Return the [X, Y] coordinate for the center point of the cell that contains the specified text.  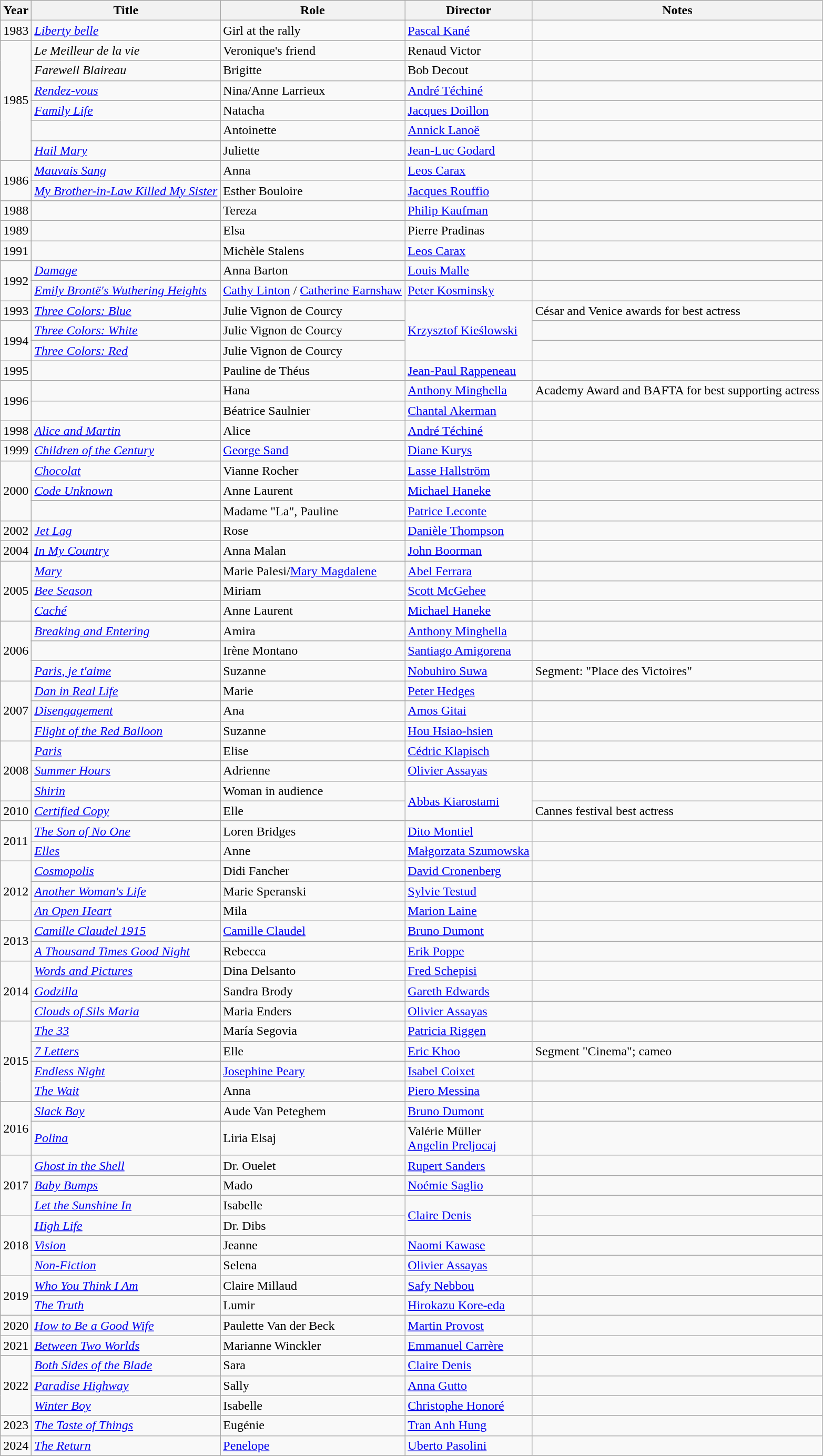
Paulette Van der Beck [312, 1326]
1996 [16, 401]
Family Life [126, 110]
Eric Khoo [469, 1051]
Ghost in the Shell [126, 1165]
Clouds of Sils Maria [126, 1011]
2007 [16, 711]
Words and Pictures [126, 971]
Summer Hours [126, 771]
Cathy Linton / Catherine Earnshaw [312, 291]
2012 [16, 891]
1986 [16, 180]
Let the Sunshine In [126, 1205]
2023 [16, 1426]
Title [126, 11]
Mado [312, 1185]
Paris [126, 751]
1983 [16, 30]
Cosmopolis [126, 871]
Safy Nebbou [469, 1286]
2000 [16, 491]
Adrienne [312, 771]
Sally [312, 1386]
Shirin [126, 791]
Three Colors: Red [126, 351]
Another Woman's Life [126, 891]
2002 [16, 531]
Director [469, 11]
Renaud Victor [469, 50]
Paradise Highway [126, 1386]
Mary [126, 571]
Children of the Century [126, 451]
Academy Award and BAFTA for best supporting actress [677, 391]
David Cronenberg [469, 871]
Naomi Kawase [469, 1246]
Woman in audience [312, 791]
Dr. Ouelet [312, 1165]
1993 [16, 311]
Piero Messina [469, 1091]
Rebecca [312, 951]
Anna Barton [312, 271]
Dan in Real Life [126, 691]
2015 [16, 1061]
Segment: "Place des Victoires" [677, 671]
An Open Heart [126, 911]
Marianne Winckler [312, 1346]
Caché [126, 611]
Noémie Saglio [469, 1185]
Elsa [312, 230]
Camille Claudel 1915 [126, 931]
Lasse Hallström [469, 471]
Pascal Kané [469, 30]
Isabel Coixet [469, 1071]
Marie Speranski [312, 891]
Patricia Riggen [469, 1031]
Dr. Dibs [312, 1226]
Irène Montano [312, 651]
Three Colors: Blue [126, 311]
A Thousand Times Good Night [126, 951]
Baby Bumps [126, 1185]
Marion Laine [469, 911]
Patrice Leconte [469, 511]
Natacha [312, 110]
Breaking and Entering [126, 631]
Jacques Rouffio [469, 190]
Eugénie [312, 1426]
Emmanuel Carrère [469, 1346]
Anne [312, 851]
Mila [312, 911]
Peter Kosminsky [469, 291]
1989 [16, 230]
Claire Millaud [312, 1286]
Michèle Stalens [312, 251]
Who You Think I Am [126, 1286]
Non-Fiction [126, 1266]
Sylvie Testud [469, 891]
Farewell Blaireau [126, 70]
Jet Lag [126, 531]
Loren Bridges [312, 831]
Hirokazu Kore-eda [469, 1306]
Mauvais Sang [126, 170]
Brigitte [312, 70]
Godzilla [126, 991]
Ana [312, 711]
2021 [16, 1346]
Tereza [312, 210]
1995 [16, 371]
Fred Schepisi [469, 971]
Santiago Amigorena [469, 651]
Liria Elsaj [312, 1138]
1992 [16, 281]
Endless Night [126, 1071]
Code Unknown [126, 491]
2017 [16, 1185]
Chocolat [126, 471]
Rose [312, 531]
Liberty belle [126, 30]
1988 [16, 210]
Role [312, 11]
Rendez-vous [126, 90]
Abel Ferrara [469, 571]
Christophe Honoré [469, 1406]
In My Country [126, 551]
Alice [312, 431]
Anna Gutto [469, 1386]
Cannes festival best actress [677, 811]
Le Meilleur de la vie [126, 50]
Elise [312, 751]
Annick Lanoë [469, 130]
Aude Van Peteghem [312, 1111]
Vianne Rocher [312, 471]
Jean-Paul Rappeneau [469, 371]
Between Two Worlds [126, 1346]
2018 [16, 1246]
Sara [312, 1366]
Amira [312, 631]
Polina [126, 1138]
Vision [126, 1246]
Peter Hedges [469, 691]
2022 [16, 1386]
Notes [677, 11]
Dina Delsanto [312, 971]
Chantal Akerman [469, 411]
How to Be a Good Wife [126, 1326]
Amos Gitai [469, 711]
Three Colors: White [126, 331]
Louis Malle [469, 271]
1994 [16, 341]
2024 [16, 1445]
Jeanne [312, 1246]
Disengagement [126, 711]
Tran Anh Hung [469, 1426]
Winter Boy [126, 1406]
George Sand [312, 451]
Lumir [312, 1306]
Marie Palesi/Mary Magdalene [312, 571]
2006 [16, 651]
Danièle Thompson [469, 531]
Hail Mary [126, 150]
Jean-Luc Godard [469, 150]
Hou Hsiao-hsien [469, 731]
2020 [16, 1326]
1999 [16, 451]
Certified Copy [126, 811]
1985 [16, 100]
Both Sides of the Blade [126, 1366]
Marie [312, 691]
Didi Fancher [312, 871]
2008 [16, 771]
2004 [16, 551]
Uberto Pasolini [469, 1445]
Gareth Edwards [469, 991]
Philip Kaufman [469, 210]
Nobuhiro Suwa [469, 671]
Małgorzata Szumowska [469, 851]
Flight of the Red Balloon [126, 731]
Dito Montiel [469, 831]
Cédric Klapisch [469, 751]
The Wait [126, 1091]
Veronique's friend [312, 50]
7 Letters [126, 1051]
Maria Enders [312, 1011]
Year [16, 11]
Pierre Pradinas [469, 230]
Paris, je t'aime [126, 671]
Bee Season [126, 591]
Miriam [312, 591]
Josephine Peary [312, 1071]
Rupert Sanders [469, 1165]
Martin Provost [469, 1326]
Selena [312, 1266]
2016 [16, 1128]
The Truth [126, 1306]
Esther Bouloire [312, 190]
2013 [16, 941]
Alice and Martin [126, 431]
Scott McGehee [469, 591]
Damage [126, 271]
1991 [16, 251]
Diane Kurys [469, 451]
2019 [16, 1296]
Valérie Müller Angelin Preljocaj [469, 1138]
2010 [16, 811]
2011 [16, 841]
Abbas Kiarostami [469, 801]
María Segovia [312, 1031]
John Boorman [469, 551]
Hana [312, 391]
Sandra Brody [312, 991]
The Return [126, 1445]
Juliette [312, 150]
The Son of No One [126, 831]
Bob Decout [469, 70]
1998 [16, 431]
Nina/Anne Larrieux [312, 90]
The Taste of Things [126, 1426]
Segment "Cinema"; cameo [677, 1051]
Madame "La", Pauline [312, 511]
The 33 [126, 1031]
Krzysztof Kieślowski [469, 331]
Slack Bay [126, 1111]
Camille Claudel [312, 931]
2014 [16, 991]
Elles [126, 851]
Anna Malan [312, 551]
Pauline de Théus [312, 371]
Jacques Doillon [469, 110]
Girl at the rally [312, 30]
Béatrice Saulnier [312, 411]
Erik Poppe [469, 951]
My Brother-in-Law Killed My Sister [126, 190]
César and Venice awards for best actress [677, 311]
2005 [16, 590]
Antoinette [312, 130]
Emily Brontë's Wuthering Heights [126, 291]
High Life [126, 1226]
Penelope [312, 1445]
